From the cell containing the given text, extract its center point as [x, y] coordinate. 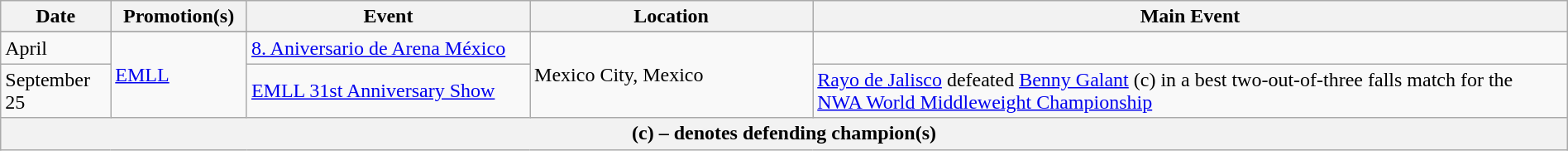
April [56, 48]
September 25 [56, 91]
Promotion(s) [179, 17]
Mexico City, Mexico [672, 75]
Rayo de Jalisco defeated Benny Galant (c) in a best two-out-of-three falls match for the NWA World Middleweight Championship [1191, 91]
Location [672, 17]
Date [56, 17]
EMLL 31st Anniversary Show [388, 91]
Event [388, 17]
8. Aniversario de Arena México [388, 48]
Main Event [1191, 17]
EMLL [179, 75]
(c) – denotes defending champion(s) [784, 134]
